Capture the cell that displays the provided text and extract its [X, Y] central coordinate. 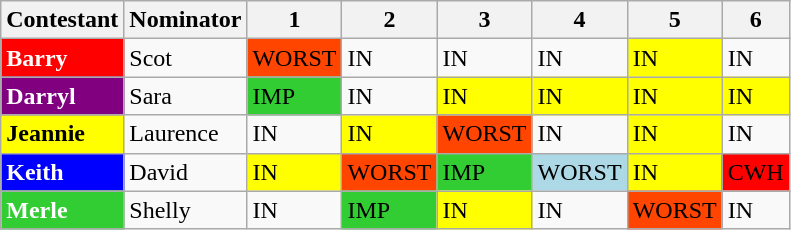
Laurence [186, 134]
Contestant [62, 20]
3 [484, 20]
Jeannie [62, 134]
1 [294, 20]
Nominator [186, 20]
David [186, 172]
Shelly [186, 210]
2 [390, 20]
6 [756, 20]
Darryl [62, 96]
CWH [756, 172]
5 [674, 20]
Scot [186, 58]
Sara [186, 96]
Merle [62, 210]
4 [580, 20]
Barry [62, 58]
Keith [62, 172]
